Return the [x, y] coordinate for the center point of the cell that contains the specified text.  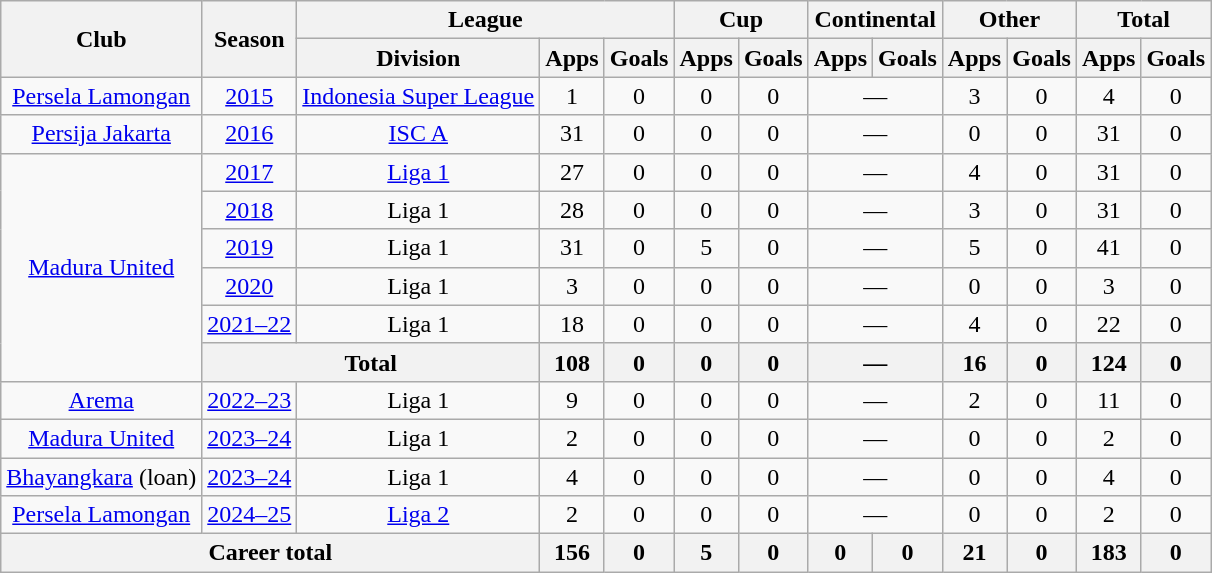
2017 [250, 172]
156 [572, 553]
Liga 2 [418, 515]
22 [1108, 324]
Bhayangkara (loan) [102, 477]
2022–23 [250, 400]
Other [1009, 20]
Indonesia Super League [418, 96]
2018 [250, 210]
2015 [250, 96]
Continental [875, 20]
2020 [250, 286]
21 [974, 553]
Arema [102, 400]
2016 [250, 134]
ISC A [418, 134]
108 [572, 362]
1 [572, 96]
16 [974, 362]
Division [418, 58]
Club [102, 39]
28 [572, 210]
Career total [270, 553]
27 [572, 172]
Cup [741, 20]
9 [572, 400]
Season [250, 39]
18 [572, 324]
183 [1108, 553]
2021–22 [250, 324]
2019 [250, 248]
League [486, 20]
124 [1108, 362]
2024–25 [250, 515]
Persija Jakarta [102, 134]
11 [1108, 400]
41 [1108, 248]
